Extract the [x, y] coordinate from the center of the cell holding the provided text.  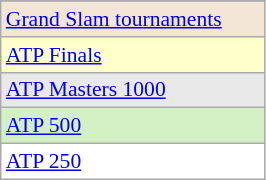
ATP 500 [133, 126]
ATP 250 [133, 162]
ATP Finals [133, 55]
ATP Masters 1000 [133, 90]
Grand Slam tournaments [133, 19]
